Determine the (x, y) coordinate at the center of the cell enclosing the given text.  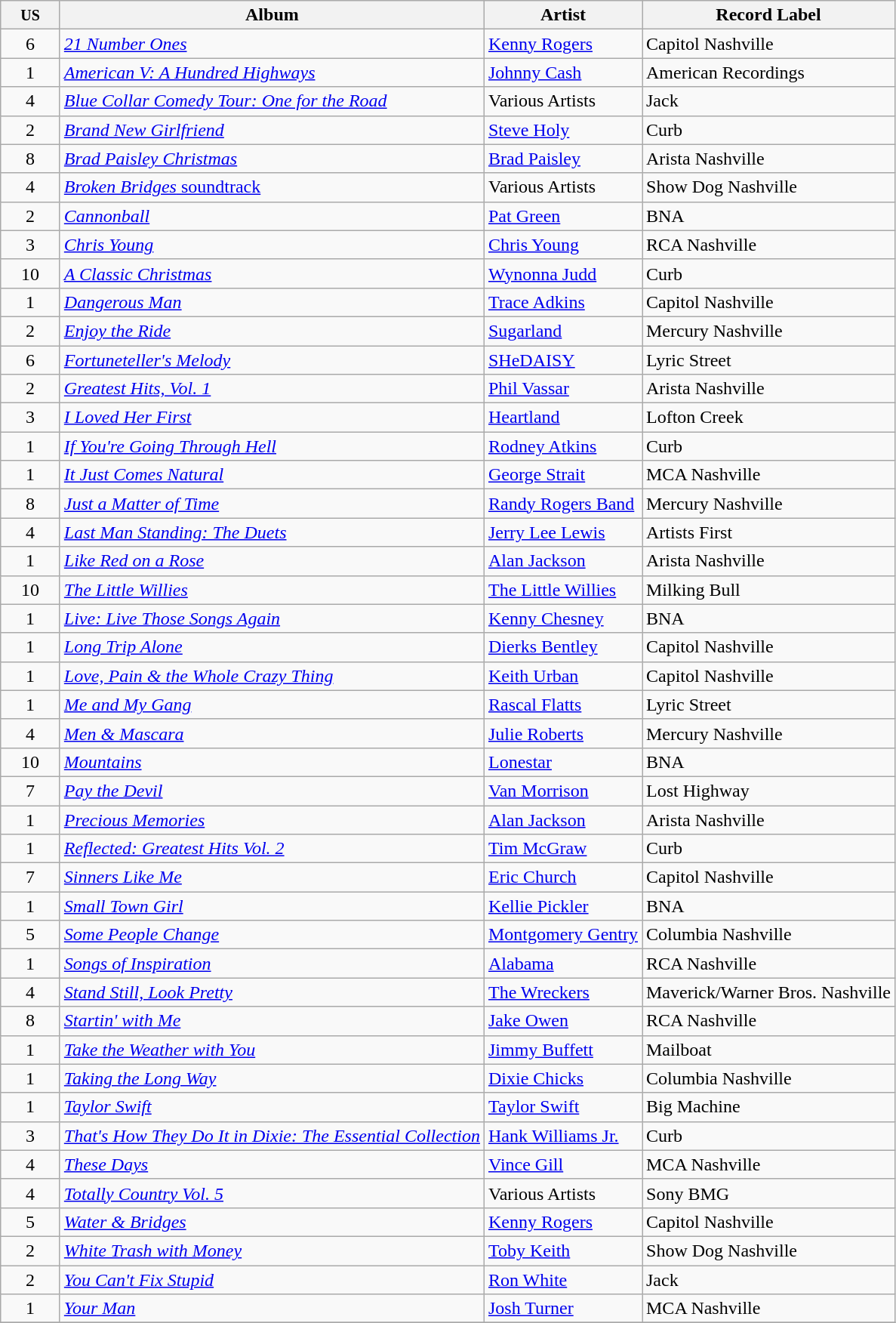
Men & Mascara (272, 733)
Last Man Standing: The Duets (272, 532)
Just a Matter of Time (272, 504)
Live: Live Those Songs Again (272, 618)
Dangerous Man (272, 302)
American V: A Hundred Highways (272, 72)
Artists First (768, 532)
Randy Rogers Band (563, 504)
American Recordings (768, 72)
White Trash with Money (272, 1251)
Jake Owen (563, 1021)
Keith Urban (563, 676)
I Loved Her First (272, 418)
Small Town Girl (272, 906)
Lofton Creek (768, 418)
If You're Going Through Hell (272, 446)
Toby Keith (563, 1251)
Mailboat (768, 1050)
Mountains (272, 762)
Eric Church (563, 877)
Enjoy the Ride (272, 331)
Me and My Gang (272, 705)
Dixie Chicks (563, 1078)
US (30, 15)
Josh Turner (563, 1309)
The Wreckers (563, 992)
Pat Green (563, 216)
Take the Weather with You (272, 1050)
Brad Paisley (563, 159)
Vince Gill (563, 1164)
Milking Bull (768, 590)
Rascal Flatts (563, 705)
Sony BMG (768, 1193)
Brad Paisley Christmas (272, 159)
Artist (563, 15)
Kellie Pickler (563, 906)
Rodney Atkins (563, 446)
A Classic Christmas (272, 273)
Alabama (563, 964)
Sugarland (563, 331)
These Days (272, 1164)
Trace Adkins (563, 302)
It Just Comes Natural (272, 475)
Ron White (563, 1280)
Jerry Lee Lewis (563, 532)
Like Red on a Rose (272, 561)
That's How They Do It in Dixie: The Essential Collection (272, 1136)
Blue Collar Comedy Tour: One for the Road (272, 101)
Julie Roberts (563, 733)
Hank Williams Jr. (563, 1136)
Montgomery Gentry (563, 935)
Lonestar (563, 762)
Some People Change (272, 935)
Sinners Like Me (272, 877)
Stand Still, Look Pretty (272, 992)
George Strait (563, 475)
Totally Country Vol. 5 (272, 1193)
Jimmy Buffett (563, 1050)
Heartland (563, 418)
Broken Bridges soundtrack (272, 187)
You Can't Fix Stupid (272, 1280)
Your Man (272, 1309)
Record Label (768, 15)
Startin' with Me (272, 1021)
Cannonball (272, 216)
Pay the Devil (272, 791)
Kenny Chesney (563, 618)
Love, Pain & the Whole Crazy Thing (272, 676)
Big Machine (768, 1107)
Long Trip Alone (272, 647)
Songs of Inspiration (272, 964)
Lost Highway (768, 791)
Tim McGraw (563, 849)
Van Morrison (563, 791)
Wynonna Judd (563, 273)
SHeDAISY (563, 360)
Precious Memories (272, 819)
Brand New Girlfriend (272, 130)
Taking the Long Way (272, 1078)
Steve Holy (563, 130)
Dierks Bentley (563, 647)
Water & Bridges (272, 1222)
Album (272, 15)
Maverick/Warner Bros. Nashville (768, 992)
Reflected: Greatest Hits Vol. 2 (272, 849)
Phil Vassar (563, 389)
Greatest Hits, Vol. 1 (272, 389)
21 Number Ones (272, 44)
Johnny Cash (563, 72)
Fortuneteller's Melody (272, 360)
